Scan for the cell matching the given text and deliver its [X, Y] coordinate at center. 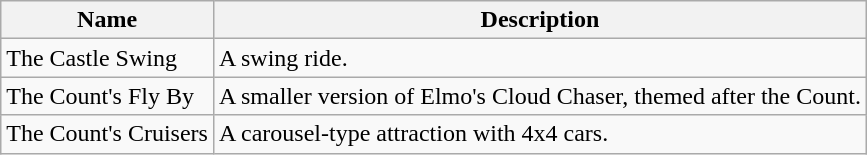
A carousel-type attraction with 4x4 cars. [540, 134]
A smaller version of Elmo's Cloud Chaser, themed after the Count. [540, 96]
Name [108, 20]
Description [540, 20]
The Count's Cruisers [108, 134]
The Castle Swing [108, 58]
The Count's Fly By [108, 96]
A swing ride. [540, 58]
